Provide the [X, Y] coordinate of the cell's center where the given text is located.  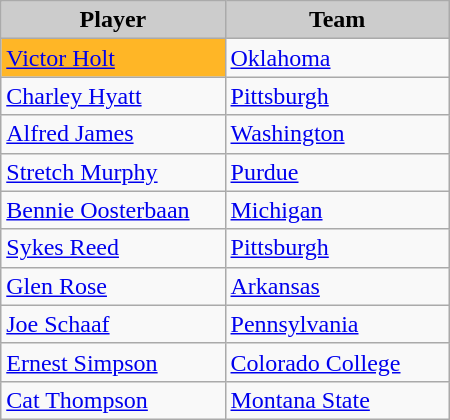
Bennie Oosterbaan [113, 210]
Ernest Simpson [113, 362]
Glen Rose [113, 286]
Montana State [337, 400]
Cat Thompson [113, 400]
Washington [337, 134]
Purdue [337, 172]
Team [337, 20]
Colorado College [337, 362]
Michigan [337, 210]
Charley Hyatt [113, 96]
Victor Holt [113, 58]
Sykes Reed [113, 248]
Joe Schaaf [113, 324]
Arkansas [337, 286]
Player [113, 20]
Oklahoma [337, 58]
Pennsylvania [337, 324]
Stretch Murphy [113, 172]
Alfred James [113, 134]
